Return the [X, Y] coordinate for the center point of the cell that contains the specified text.  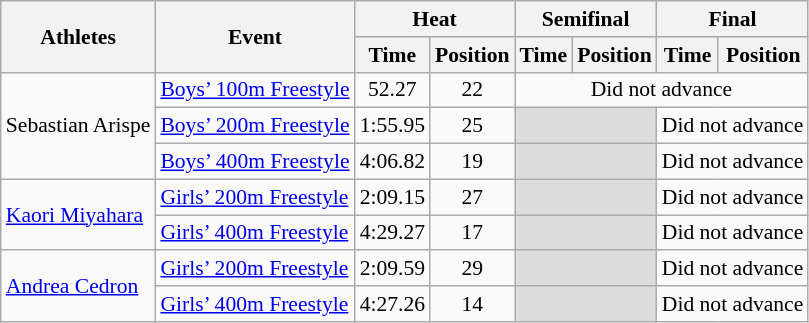
Andrea Cedron [78, 286]
Boys’ 200m Freestyle [254, 126]
Final [733, 19]
Boys’ 100m Freestyle [254, 90]
Event [254, 36]
25 [472, 126]
2:09.59 [392, 269]
4:06.82 [392, 162]
17 [472, 233]
27 [472, 197]
Semifinal [586, 19]
Kaori Miyahara [78, 214]
4:27.26 [392, 304]
Boys’ 400m Freestyle [254, 162]
Heat [435, 19]
1:55.95 [392, 126]
2:09.15 [392, 197]
Sebastian Arispe [78, 126]
19 [472, 162]
22 [472, 90]
Athletes [78, 36]
52.27 [392, 90]
4:29.27 [392, 233]
29 [472, 269]
14 [472, 304]
